Return the (X, Y) coordinate for the center point of the cell that contains the specified text.  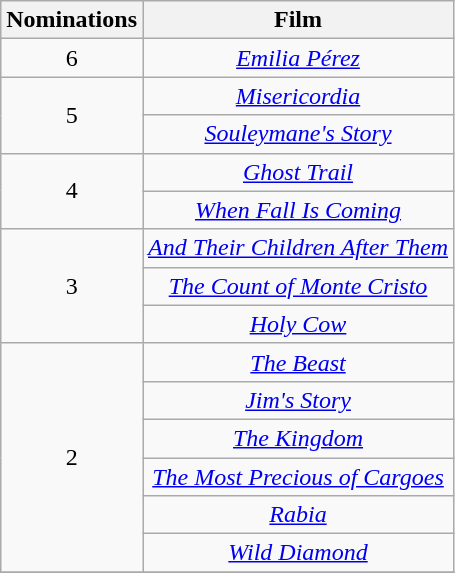
6 (72, 58)
Holy Cow (298, 324)
4 (72, 191)
Ghost Trail (298, 172)
2 (72, 457)
Jim's Story (298, 400)
The Most Precious of Cargoes (298, 477)
The Count of Monte Cristo (298, 286)
Rabia (298, 515)
When Fall Is Coming (298, 210)
The Beast (298, 362)
Souleymane's Story (298, 134)
5 (72, 115)
Emilia Pérez (298, 58)
3 (72, 286)
And Their Children After Them (298, 248)
Misericordia (298, 96)
The Kingdom (298, 438)
Nominations (72, 20)
Wild Diamond (298, 553)
Film (298, 20)
